Capture the cell that displays the provided text and extract its [x, y] central coordinate. 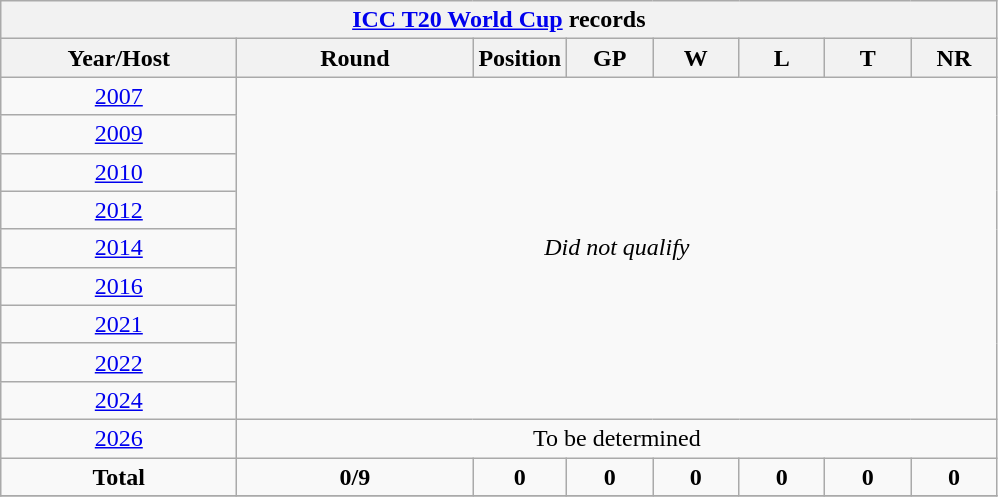
W [696, 58]
2014 [119, 248]
2009 [119, 134]
2010 [119, 172]
2021 [119, 324]
ICC T20 World Cup records [499, 20]
Total [119, 477]
2022 [119, 362]
GP [610, 58]
To be determined [617, 438]
0/9 [355, 477]
Round [355, 58]
2024 [119, 400]
2007 [119, 96]
2012 [119, 210]
2016 [119, 286]
Did not qualify [617, 248]
2026 [119, 438]
Position [520, 58]
Year/Host [119, 58]
T [868, 58]
L [782, 58]
NR [954, 58]
